For the text-containing cell, return its midpoint in [X, Y] coordinate format. 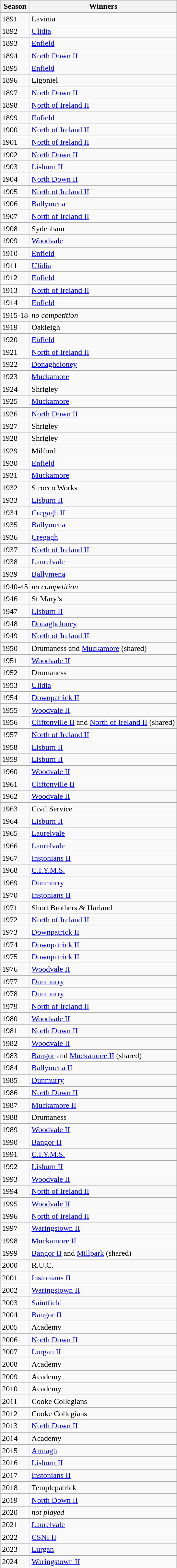
1984 [15, 1068]
1923 [15, 377]
1991 [15, 1155]
2018 [15, 1488]
2024 [15, 1562]
2020 [15, 1512]
1985 [15, 1080]
1973 [15, 932]
1929 [15, 451]
1958 [15, 747]
1952 [15, 673]
1961 [15, 784]
Lavinia [103, 19]
1902 [15, 155]
not played [103, 1512]
Winners [103, 6]
1970 [15, 895]
2009 [15, 1377]
Milford [103, 451]
2003 [15, 1302]
2000 [15, 1265]
Armagh [103, 1451]
1895 [15, 68]
1956 [15, 722]
1993 [15, 1179]
1930 [15, 463]
1904 [15, 179]
1926 [15, 414]
1911 [15, 266]
Lurgan [103, 1550]
1906 [15, 204]
Ballymena II [103, 1068]
1934 [15, 512]
Cregagh [103, 537]
1913 [15, 290]
1947 [15, 611]
Cliftonville II [103, 784]
2014 [15, 1438]
1990 [15, 1142]
Cregagh II [103, 512]
1997 [15, 1228]
Sirocco Works [103, 488]
1935 [15, 525]
1983 [15, 1056]
1980 [15, 1019]
1922 [15, 365]
1946 [15, 599]
Bangor and Muckamore II (shared) [103, 1056]
Short Brothers & Harland [103, 907]
1925 [15, 401]
1987 [15, 1105]
1892 [15, 31]
1900 [15, 130]
1937 [15, 550]
1994 [15, 1191]
1996 [15, 1216]
1989 [15, 1130]
1894 [15, 56]
1909 [15, 241]
1999 [15, 1253]
1939 [15, 574]
1910 [15, 253]
St Mary’s [103, 599]
2021 [15, 1525]
1912 [15, 278]
1901 [15, 142]
1919 [15, 327]
1986 [15, 1093]
1995 [15, 1204]
1954 [15, 698]
1988 [15, 1117]
1972 [15, 920]
1932 [15, 488]
1957 [15, 735]
2010 [15, 1389]
2005 [15, 1327]
Oakleigh [103, 327]
2012 [15, 1414]
1978 [15, 994]
Templepatrick [103, 1488]
1928 [15, 438]
1971 [15, 907]
Season [15, 6]
1927 [15, 426]
1975 [15, 957]
2002 [15, 1290]
1897 [15, 93]
1992 [15, 1167]
1979 [15, 1006]
1962 [15, 796]
Civil Service [103, 809]
Bangor II and Millpark (shared) [103, 1253]
1896 [15, 80]
1964 [15, 821]
2022 [15, 1537]
2006 [15, 1340]
2013 [15, 1426]
R.U.C. [103, 1265]
1908 [15, 229]
1966 [15, 846]
1914 [15, 303]
1965 [15, 833]
1955 [15, 710]
1905 [15, 192]
1924 [15, 389]
1907 [15, 216]
2015 [15, 1451]
1940-45 [15, 587]
2008 [15, 1364]
1953 [15, 685]
1903 [15, 167]
1948 [15, 624]
2017 [15, 1475]
Woodvale [103, 241]
Saintfield [103, 1302]
CSNI II [103, 1537]
1969 [15, 883]
Drumaness and Muckamore (shared) [103, 648]
1982 [15, 1043]
1936 [15, 537]
1951 [15, 661]
1899 [15, 117]
1938 [15, 562]
1998 [15, 1241]
2007 [15, 1352]
Lurgan II [103, 1352]
1949 [15, 636]
2016 [15, 1463]
1921 [15, 352]
2001 [15, 1278]
2004 [15, 1315]
1893 [15, 43]
1920 [15, 340]
2011 [15, 1401]
1963 [15, 809]
1977 [15, 982]
1974 [15, 945]
1959 [15, 760]
1981 [15, 1031]
2019 [15, 1500]
Ligoniel [103, 80]
1891 [15, 19]
Cliftonville II and North of Ireland II (shared) [103, 722]
2023 [15, 1550]
1976 [15, 969]
1968 [15, 870]
1933 [15, 500]
Sydenham [103, 229]
1967 [15, 858]
1915-18 [15, 315]
1960 [15, 772]
1950 [15, 648]
1931 [15, 475]
1898 [15, 105]
